Provide the [x, y] coordinate of the cell's center where the given text is located.  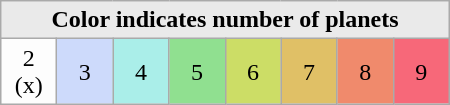
9 [421, 72]
5 [197, 72]
2 (x) [29, 72]
Color indicates number of planets [225, 20]
8 [365, 72]
3 [85, 72]
6 [253, 72]
4 [141, 72]
7 [309, 72]
